Find where the given text appears and provide that cell's center as [X, Y] coordinate. 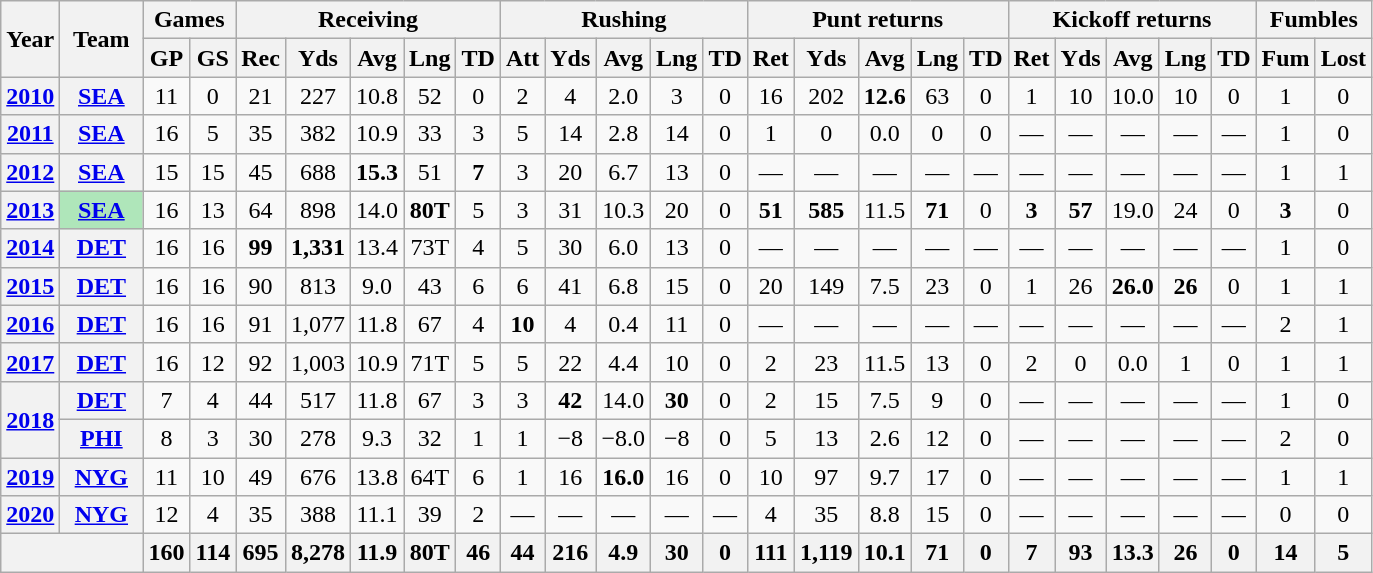
517 [318, 400]
13.3 [1132, 553]
26.0 [1132, 286]
93 [1080, 553]
Team [102, 39]
388 [318, 515]
45 [261, 172]
21 [261, 96]
688 [318, 172]
PHI [102, 438]
13.4 [376, 248]
6.8 [624, 286]
49 [261, 477]
63 [937, 96]
Fum [1286, 58]
6.0 [624, 248]
Punt returns [878, 20]
0.4 [624, 324]
9.7 [884, 477]
33 [430, 134]
1,119 [826, 553]
91 [261, 324]
585 [826, 210]
2012 [30, 172]
8 [166, 438]
10.8 [376, 96]
8.8 [884, 515]
Lost [1343, 58]
Kickoff returns [1132, 20]
2019 [30, 477]
2.8 [624, 134]
4.4 [624, 362]
114 [213, 553]
6.7 [624, 172]
Att [522, 58]
24 [1185, 210]
Rec [261, 58]
2.0 [624, 96]
39 [430, 515]
227 [318, 96]
9.0 [376, 286]
64 [261, 210]
2015 [30, 286]
2.6 [884, 438]
15.3 [376, 172]
42 [570, 400]
GS [213, 58]
13.8 [376, 477]
71T [430, 362]
Rushing [624, 20]
99 [261, 248]
202 [826, 96]
676 [318, 477]
2018 [30, 419]
43 [430, 286]
Receiving [368, 20]
Fumbles [1314, 20]
160 [166, 553]
Games [190, 20]
Year [30, 39]
32 [430, 438]
GP [166, 58]
111 [770, 553]
695 [261, 553]
41 [570, 286]
73T [430, 248]
−8.0 [624, 438]
52 [430, 96]
813 [318, 286]
8,278 [318, 553]
16.0 [624, 477]
11.1 [376, 515]
2020 [30, 515]
12.6 [884, 96]
1,331 [318, 248]
1,077 [318, 324]
46 [478, 553]
10.0 [1132, 96]
92 [261, 362]
2016 [30, 324]
2014 [30, 248]
31 [570, 210]
1,003 [318, 362]
149 [826, 286]
90 [261, 286]
64T [430, 477]
278 [318, 438]
2010 [30, 96]
19.0 [1132, 210]
216 [570, 553]
2013 [30, 210]
17 [937, 477]
4.9 [624, 553]
22 [570, 362]
382 [318, 134]
11.9 [376, 553]
2017 [30, 362]
9.3 [376, 438]
9 [937, 400]
898 [318, 210]
10.1 [884, 553]
97 [826, 477]
2011 [30, 134]
57 [1080, 210]
10.3 [624, 210]
